Determine the (X, Y) coordinate at the center of the cell enclosing the given text.  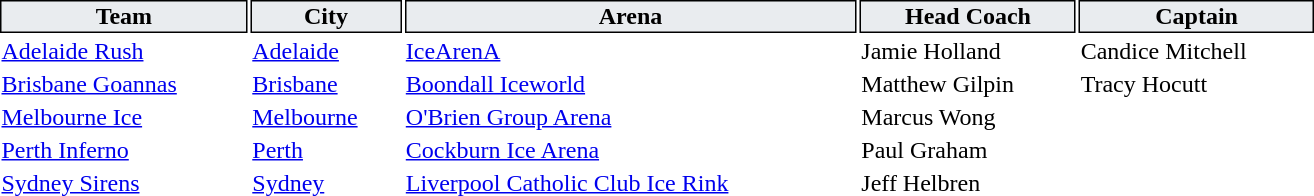
Cockburn Ice Arena (630, 150)
Marcus Wong (968, 117)
Adelaide (326, 51)
Team (124, 16)
Tracy Hocutt (1196, 84)
Paul Graham (968, 150)
Matthew Gilpin (968, 84)
City (326, 16)
Arena (630, 16)
Captain (1196, 16)
Perth (326, 150)
Brisbane (326, 84)
Jamie Holland (968, 51)
Adelaide Rush (124, 51)
Melbourne (326, 117)
Brisbane Goannas (124, 84)
Boondall Iceworld (630, 84)
O'Brien Group Arena (630, 117)
Melbourne Ice (124, 117)
Head Coach (968, 16)
Perth Inferno (124, 150)
IceArenA (630, 51)
Candice Mitchell (1196, 51)
